Detect which cell encompasses the target text, then output its (x, y) center coordinate. 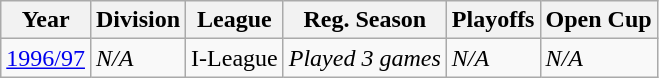
Playoffs (493, 20)
Open Cup (598, 20)
Reg. Season (364, 20)
1996/97 (46, 58)
I-League (235, 58)
Year (46, 20)
League (235, 20)
Played 3 games (364, 58)
Division (138, 20)
